Capture the cell that displays the provided text and extract its [x, y] central coordinate. 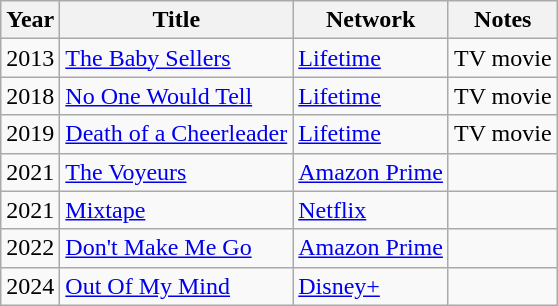
Network [371, 20]
The Voyeurs [176, 172]
2019 [30, 134]
Year [30, 20]
Notes [502, 20]
Disney+ [371, 286]
Death of a Cheerleader [176, 134]
Don't Make Me Go [176, 248]
2018 [30, 96]
Out Of My Mind [176, 286]
No One Would Tell [176, 96]
2022 [30, 248]
The Baby Sellers [176, 58]
Netflix [371, 210]
Mixtape [176, 210]
2013 [30, 58]
Title [176, 20]
2024 [30, 286]
